Scan for the cell matching the given text and deliver its (X, Y) coordinate at center. 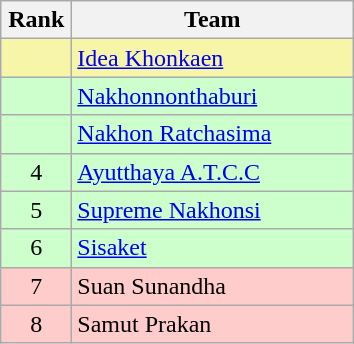
Samut Prakan (212, 324)
Team (212, 20)
Ayutthaya A.T.C.C (212, 172)
Idea Khonkaen (212, 58)
8 (36, 324)
5 (36, 210)
Suan Sunandha (212, 286)
Nakhonnonthaburi (212, 96)
Rank (36, 20)
Supreme Nakhonsi (212, 210)
Nakhon Ratchasima (212, 134)
7 (36, 286)
Sisaket (212, 248)
6 (36, 248)
4 (36, 172)
